Scan for the cell matching the given text and deliver its [X, Y] coordinate at center. 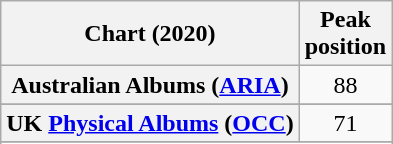
88 [345, 85]
Peakposition [345, 34]
UK Physical Albums (OCC) [150, 123]
71 [345, 123]
Australian Albums (ARIA) [150, 85]
Chart (2020) [150, 34]
